Search for the cell housing the specified text and yield its [x, y] center coordinate. 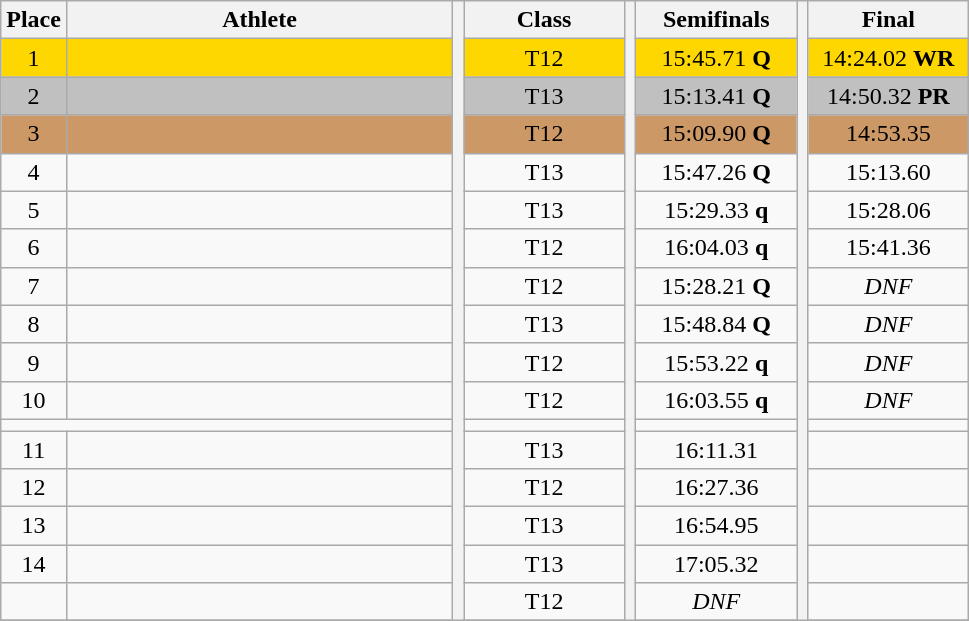
10 [34, 400]
Semifinals [716, 20]
4 [34, 172]
15:41.36 [888, 248]
13 [34, 526]
5 [34, 210]
15:53.22 q [716, 362]
16:54.95 [716, 526]
6 [34, 248]
16:11.31 [716, 449]
7 [34, 286]
9 [34, 362]
2 [34, 96]
14:50.32 PR [888, 96]
14 [34, 564]
17:05.32 [716, 564]
15:13.41 Q [716, 96]
15:48.84 Q [716, 324]
15:09.90 Q [716, 134]
15:29.33 q [716, 210]
15:13.60 [888, 172]
16:03.55 q [716, 400]
16:27.36 [716, 488]
11 [34, 449]
14:53.35 [888, 134]
Place [34, 20]
Class [544, 20]
12 [34, 488]
3 [34, 134]
1 [34, 58]
8 [34, 324]
14:24.02 WR [888, 58]
16:04.03 q [716, 248]
15:28.06 [888, 210]
15:28.21 Q [716, 286]
Athlete [259, 20]
15:47.26 Q [716, 172]
Final [888, 20]
15:45.71 Q [716, 58]
